Output the (x, y) coordinate of the center of the cell containing the given text.  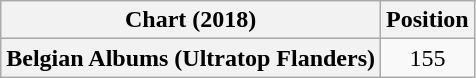
Chart (2018) (191, 20)
Position (428, 20)
Belgian Albums (Ultratop Flanders) (191, 58)
155 (428, 58)
